For the text-containing cell, return its midpoint in [x, y] coordinate format. 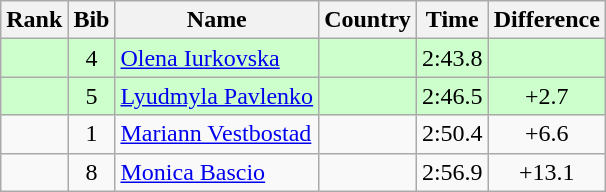
2:56.9 [452, 172]
Name [217, 20]
Rank [34, 20]
+13.1 [546, 172]
Olena Iurkovska [217, 58]
Time [452, 20]
Country [368, 20]
+2.7 [546, 96]
2:50.4 [452, 134]
Bib [92, 20]
2:43.8 [452, 58]
8 [92, 172]
4 [92, 58]
Difference [546, 20]
Monica Bascio [217, 172]
Lyudmyla Pavlenko [217, 96]
2:46.5 [452, 96]
5 [92, 96]
+6.6 [546, 134]
Mariann Vestbostad [217, 134]
1 [92, 134]
